From the cell containing the given text, extract its center point as (X, Y) coordinate. 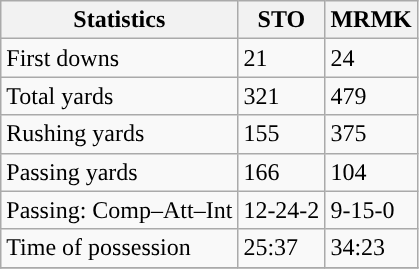
MRMK (371, 20)
Passing: Comp–Att–Int (120, 210)
21 (282, 58)
12-24-2 (282, 210)
Statistics (120, 20)
25:37 (282, 248)
104 (371, 172)
321 (282, 96)
Rushing yards (120, 134)
STO (282, 20)
375 (371, 134)
155 (282, 134)
479 (371, 96)
Total yards (120, 96)
Time of possession (120, 248)
166 (282, 172)
34:23 (371, 248)
First downs (120, 58)
Passing yards (120, 172)
24 (371, 58)
9-15-0 (371, 210)
